Identify which cell holds the provided text, then report its [x, y] central coordinate. 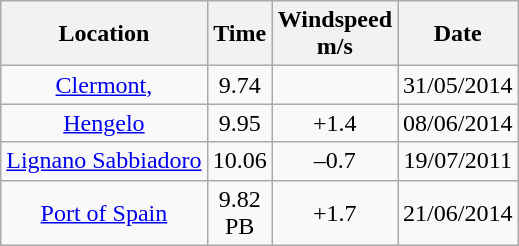
08/06/2014 [458, 123]
21/06/2014 [458, 212]
+1.4 [334, 123]
Port of Spain [104, 212]
19/07/2011 [458, 161]
–0.7 [334, 161]
Location [104, 34]
Lignano Sabbiadoro [104, 161]
Time [240, 34]
Windspeedm/s [334, 34]
+1.7 [334, 212]
Clermont, [104, 85]
9.74 [240, 85]
9.82PB [240, 212]
9.95 [240, 123]
10.06 [240, 161]
Hengelo [104, 123]
31/05/2014 [458, 85]
Date [458, 34]
